Output the (X, Y) coordinate of the center of the cell containing the given text.  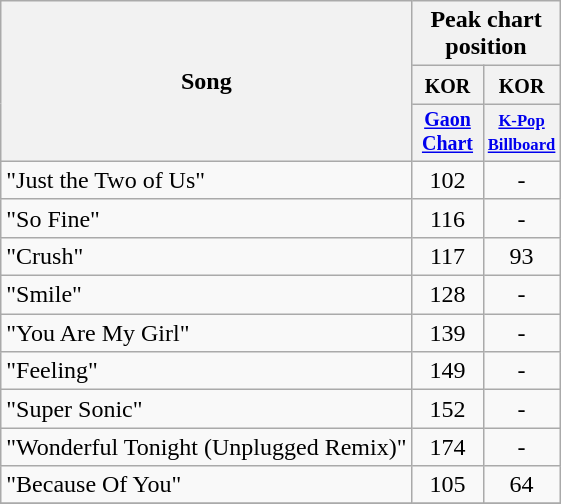
"Just the Two of Us" (206, 180)
"So Fine" (206, 218)
116 (448, 218)
139 (448, 333)
174 (448, 447)
117 (448, 256)
"Because Of You" (206, 485)
Song (206, 82)
Peak chart position (486, 34)
"Smile" (206, 295)
149 (448, 371)
64 (522, 485)
152 (448, 409)
128 (448, 295)
K-Pop Billboard (522, 132)
"Wonderful Tonight (Unplugged Remix)" (206, 447)
93 (522, 256)
"Feeling" (206, 371)
105 (448, 485)
102 (448, 180)
"You Are My Girl" (206, 333)
"Super Sonic" (206, 409)
Gaon Chart (448, 132)
"Crush" (206, 256)
